Output the [X, Y] coordinate of the center of the cell containing the given text.  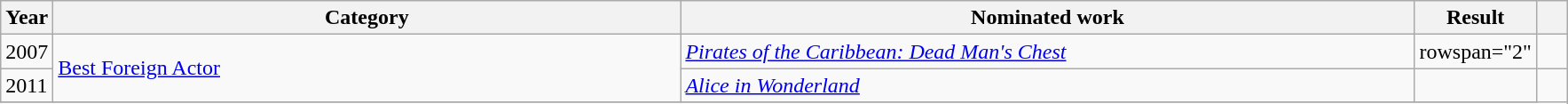
2011 [27, 85]
Alice in Wonderland [1047, 85]
Category [367, 18]
2007 [27, 52]
Nominated work [1047, 18]
Result [1476, 18]
Pirates of the Caribbean: Dead Man's Chest [1047, 52]
rowspan="2" [1476, 52]
Year [27, 18]
Best Foreign Actor [367, 68]
